Scan for the cell matching the given text and deliver its [X, Y] coordinate at center. 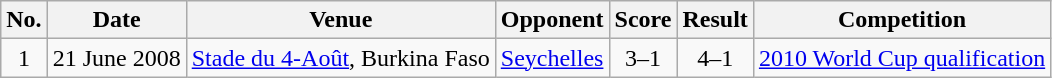
Result [715, 20]
4–1 [715, 58]
Score [643, 20]
Opponent [552, 20]
Venue [340, 20]
Competition [902, 20]
Date [116, 20]
No. [24, 20]
2010 World Cup qualification [902, 58]
Stade du 4-Août, Burkina Faso [340, 58]
3–1 [643, 58]
1 [24, 58]
Seychelles [552, 58]
21 June 2008 [116, 58]
